Identify which cell holds the provided text, then report its [x, y] central coordinate. 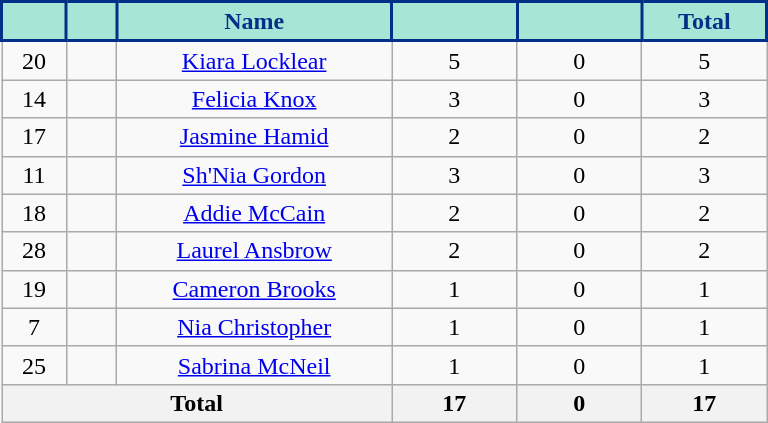
11 [34, 175]
Name [254, 22]
Felicia Knox [254, 99]
Addie McCain [254, 213]
18 [34, 213]
Nia Christopher [254, 327]
25 [34, 365]
20 [34, 60]
7 [34, 327]
Laurel Ansbrow [254, 251]
Jasmine Hamid [254, 137]
Kiara Locklear [254, 60]
Sabrina McNeil [254, 365]
28 [34, 251]
Sh'Nia Gordon [254, 175]
14 [34, 99]
Cameron Brooks [254, 289]
19 [34, 289]
